Return [x, y] of the center of cell containing provided text 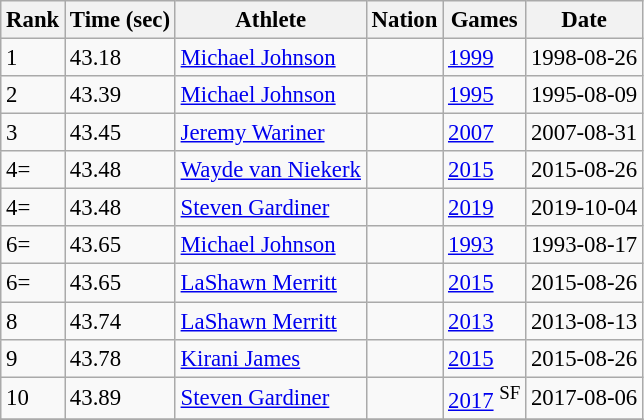
1995 [484, 95]
9 [33, 358]
1995-08-09 [584, 95]
Rank [33, 20]
Nation [404, 20]
2017-08-06 [584, 398]
1999 [484, 58]
2013 [484, 321]
2 [33, 95]
2013-08-13 [584, 321]
1993-08-17 [584, 245]
Jeremy Wariner [270, 133]
2019 [484, 208]
1 [33, 58]
43.45 [120, 133]
8 [33, 321]
2019-10-04 [584, 208]
Date [584, 20]
Time (sec) [120, 20]
43.39 [120, 95]
Wayde van Niekerk [270, 170]
1993 [484, 245]
43.89 [120, 398]
43.78 [120, 358]
Athlete [270, 20]
3 [33, 133]
1998-08-26 [584, 58]
2007 [484, 133]
10 [33, 398]
2007-08-31 [584, 133]
Games [484, 20]
43.18 [120, 58]
43.74 [120, 321]
2017 SF [484, 398]
Kirani James [270, 358]
